Determine the (X, Y) coordinate at the center of the cell enclosing the given text.  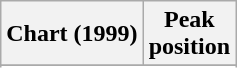
Chart (1999) (72, 34)
Peakposition (189, 34)
